Provide the [X, Y] coordinate of the cell's center where the given text is located.  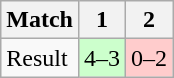
Result [40, 58]
1 [102, 20]
Match [40, 20]
0–2 [150, 58]
2 [150, 20]
4–3 [102, 58]
